For the text-containing cell, return its midpoint in (x, y) coordinate format. 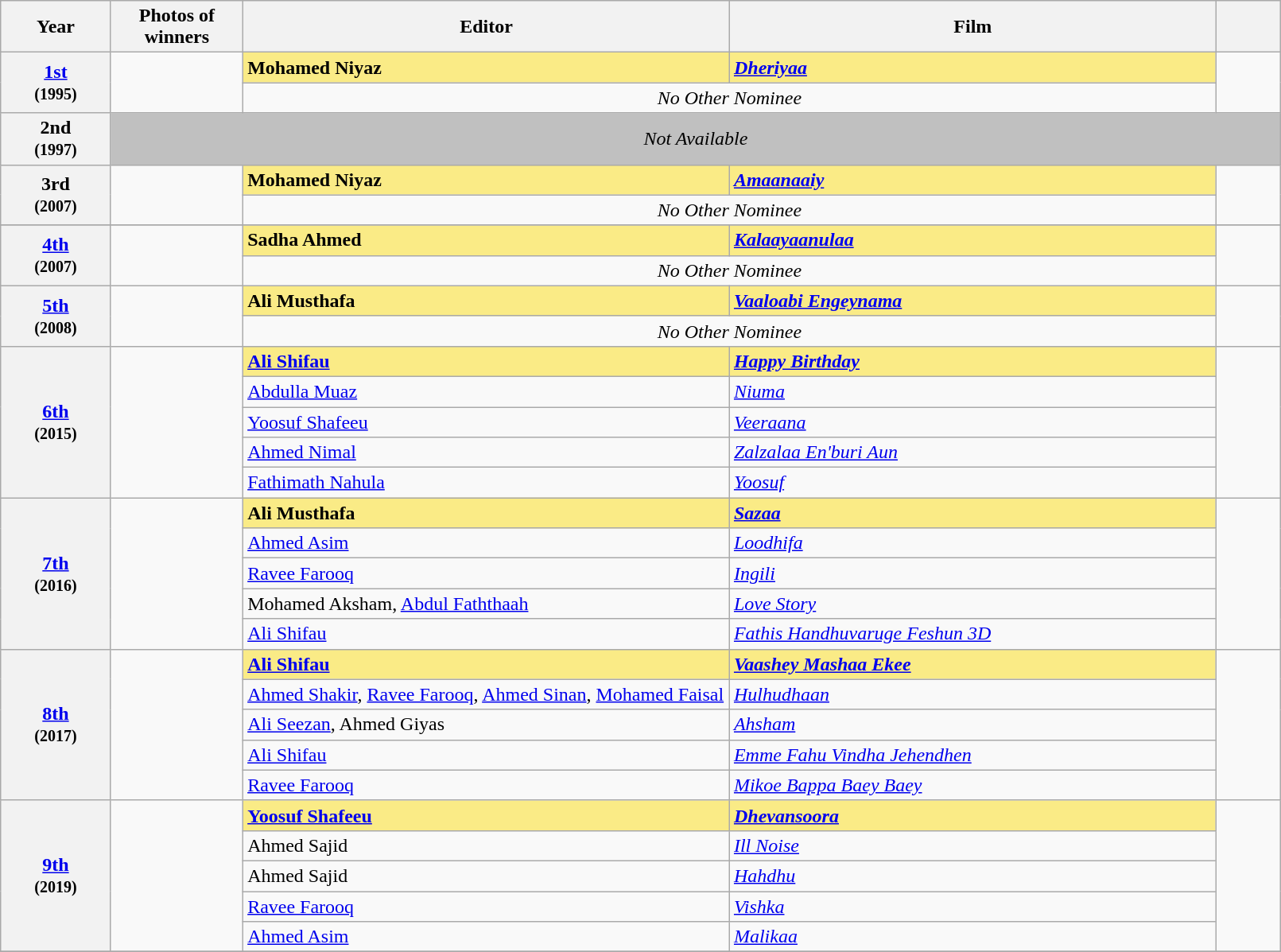
Fathimath Nahula (487, 483)
Kalaayaanulaa (972, 240)
Love Story (972, 604)
Hahdhu (972, 876)
Ill Noise (972, 845)
2nd(1997) (56, 138)
Ahmed Nimal (487, 453)
Ahsham (972, 725)
Abdulla Muaz (487, 391)
Vaashey Mashaa Ekee (972, 664)
7th(2016) (56, 573)
Fathis Handhuvaruge Feshun 3D (972, 634)
Happy Birthday (972, 361)
Vishka (972, 906)
Amaanaaiy (972, 180)
Vaaloabi Engeynama (972, 301)
Emme Fahu Vindha Jehendhen (972, 755)
5th(2008) (56, 316)
6th(2015) (56, 422)
Sadha Ahmed (487, 240)
Zalzalaa En'buri Aun (972, 453)
Ingili (972, 573)
Ahmed Shakir, Ravee Farooq, Ahmed Sinan, Mohamed Faisal (487, 694)
Dheriyaa (972, 68)
Malikaa (972, 937)
Mohamed Aksham, Abdul Faththaah (487, 604)
Loodhifa (972, 543)
Not Available (696, 138)
Photos of winners (177, 27)
3rd(2007) (56, 195)
Editor (487, 27)
Veeraana (972, 422)
Year (56, 27)
Mikoe Bappa Baey Baey (972, 785)
Yoosuf (972, 483)
Ali Seezan, Ahmed Giyas (487, 725)
Film (972, 27)
Sazaa (972, 513)
Niuma (972, 391)
4th(2007) (56, 255)
Hulhudhaan (972, 694)
9th(2019) (56, 876)
Dhevansoora (972, 815)
8th(2017) (56, 725)
1st(1995) (56, 83)
